Determine the (x, y) coordinate at the center of the cell enclosing the given text.  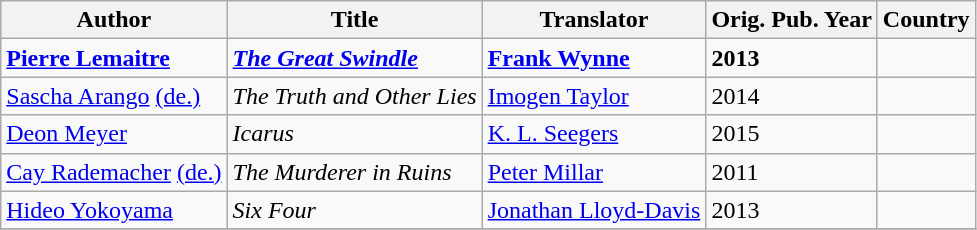
Pierre Lemaitre (114, 58)
Frank Wynne (594, 58)
2015 (792, 134)
Deon Meyer (114, 134)
2014 (792, 96)
K. L. Seegers (594, 134)
Imogen Taylor (594, 96)
The Great Swindle (354, 58)
The Murderer in Ruins (354, 172)
The Truth and Other Lies (354, 96)
Peter Millar (594, 172)
Author (114, 20)
Orig. Pub. Year (792, 20)
Hideo Yokoyama (114, 210)
Sascha Arango (de.) (114, 96)
Cay Rademacher (de.) (114, 172)
Six Four (354, 210)
Jonathan Lloyd-Davis (594, 210)
2011 (792, 172)
Icarus (354, 134)
Translator (594, 20)
Country (926, 20)
Title (354, 20)
